Output the (X, Y) coordinate of the center of the cell containing the given text.  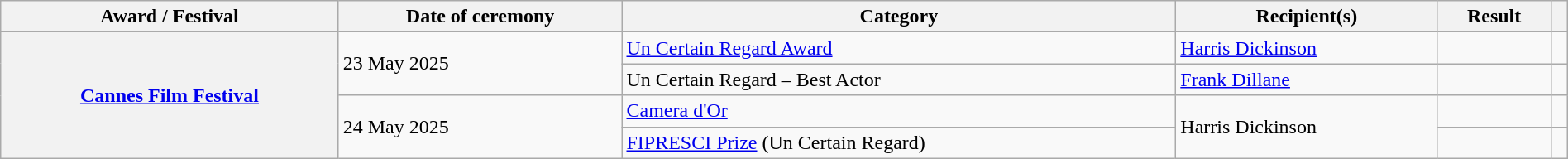
Frank Dillane (1307, 79)
Camera d'Or (899, 111)
Recipient(s) (1307, 17)
Un Certain Regard – Best Actor (899, 79)
FIPRESCI Prize (Un Certain Regard) (899, 142)
Un Certain Regard Award (899, 48)
24 May 2025 (480, 127)
Award / Festival (170, 17)
23 May 2025 (480, 64)
Cannes Film Festival (170, 95)
Category (899, 17)
Date of ceremony (480, 17)
Result (1494, 17)
